Pinpoint the cell where the given text exists, returning its [X, Y] midpoint coordinate. 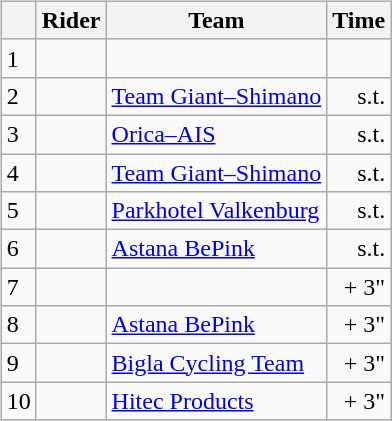
Time [359, 20]
6 [18, 249]
4 [18, 173]
2 [18, 96]
9 [18, 363]
1 [18, 58]
Rider [71, 20]
8 [18, 325]
Bigla Cycling Team [216, 363]
7 [18, 287]
Hitec Products [216, 401]
3 [18, 134]
10 [18, 401]
Team [216, 20]
Orica–AIS [216, 134]
Parkhotel Valkenburg [216, 211]
5 [18, 211]
